Extract the (X, Y) coordinate from the center of the cell holding the provided text.  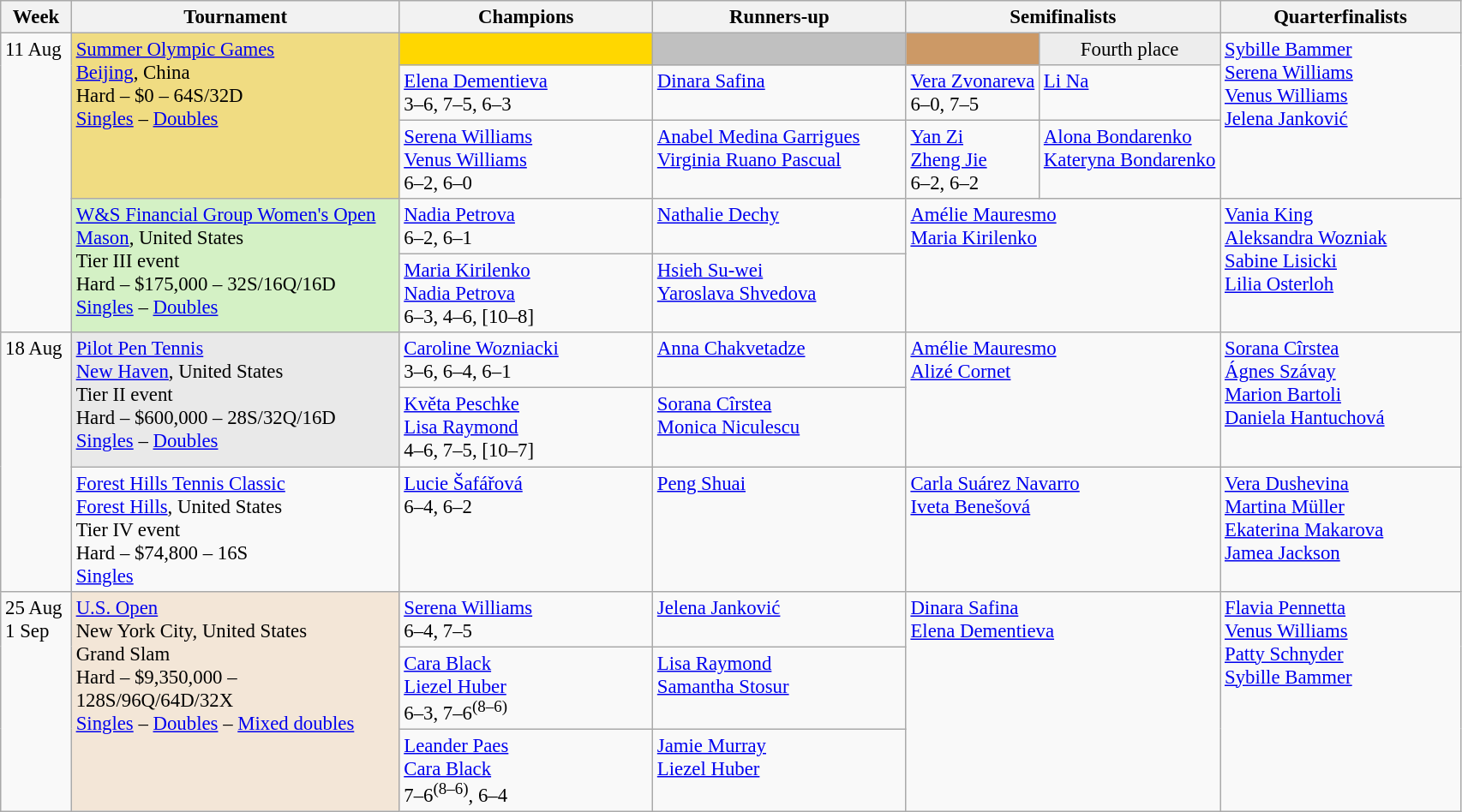
Anabel Medina Garrigues Virginia Ruano Pascual (780, 160)
U.S. Open New York City, United StatesGrand SlamHard – $9,350,000 – 128S/96Q/64D/32XSingles – Doubles – Mixed doubles (235, 701)
Hsieh Su-wei Yaroslava Shvedova (780, 294)
Yan Zi Zheng Jie6–2, 6–2 (972, 160)
Květa Peschke Lisa Raymond 4–6, 7–5, [10–7] (526, 427)
Sybille Bammer Serena Williams Venus Williams Jelena Janković (1340, 116)
Runners-up (780, 17)
Lisa Raymond Samantha Stosur (780, 688)
Lucie Šafářová 6–4, 6–2 (526, 529)
Tournament (235, 17)
Elena Dementieva 3–6, 7–5, 6–3 (526, 93)
Jelena Janković (780, 618)
Jamie Murray Liezel Huber (780, 770)
Li Na (1129, 93)
Maria Kirilenko Nadia Petrova 6–3, 4–6, [10–8] (526, 294)
Leander Paes Cara Black 7–6(8–6), 6–4 (526, 770)
Flavia Pennetta Venus Williams Patty Schnyder Sybille Bammer (1340, 701)
Vania King Aleksandra Wozniak Sabine Lisicki Lilia Osterloh (1340, 266)
Amélie Mauresmo Maria Kirilenko (1063, 266)
Champions (526, 17)
Forest Hills Tennis Classic Forest Hills, United StatesTier IV eventHard – $74,800 – 16SSingles (235, 529)
Quarterfinalists (1340, 17)
Pilot Pen Tennis New Haven, United StatesTier II eventHard – $600,000 – 28S/32Q/16DSingles – Doubles (235, 399)
W&S Financial Group Women's Open Mason, United StatesTier III eventHard – $175,000 – 32S/16Q/16DSingles – Doubles (235, 266)
25 Aug1 Sep (36, 701)
11 Aug (36, 183)
Vera Zvonareva6–0, 7–5 (972, 93)
Alona Bondarenko Kateryna Bondarenko (1129, 160)
Vera Dushevina Martina Müller Ekaterina Makarova Jamea Jackson (1340, 529)
Anna Chakvetadze (780, 360)
Week (36, 17)
Nadia Petrova6–2, 6–1 (526, 226)
Amélie Mauresmo Alizé Cornet (1063, 399)
Peng Shuai (780, 529)
Carla Suárez Navarro Iveta Benešová (1063, 529)
Dinara Safina (780, 93)
Serena Williams 6–4, 7–5 (526, 618)
Cara Black Liezel Huber6–3, 7–6(8–6) (526, 688)
Caroline Wozniacki3–6, 6–4, 6–1 (526, 360)
Serena Williams Venus Williams 6–2, 6–0 (526, 160)
Summer Olympic GamesBeijing, ChinaHard – $0 – 64S/32DSingles – Doubles (235, 116)
Dinara Safina Elena Dementieva (1063, 701)
Sorana Cîrstea Monica Niculescu (780, 427)
Nathalie Dechy (780, 226)
Fourth place (1129, 50)
Sorana Cîrstea Ágnes Szávay Marion Bartoli Daniela Hantuchová (1340, 399)
18 Aug (36, 462)
Semifinalists (1063, 17)
